Detect which cell encompasses the target text, then output its (x, y) center coordinate. 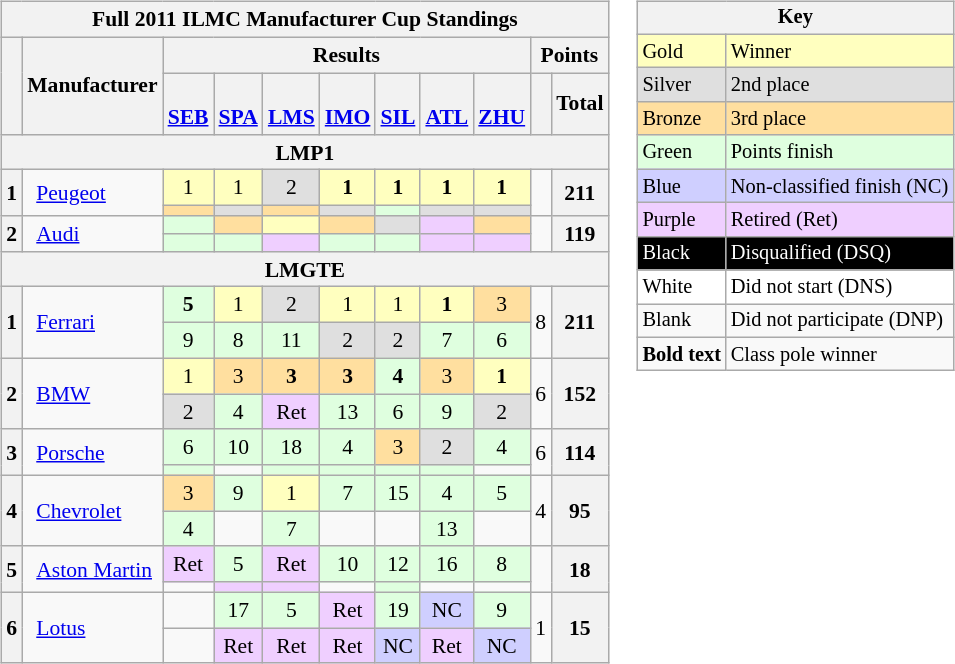
3rd place (840, 119)
Non-classified finish (NC) (840, 186)
Class pole winner (840, 354)
Bold text (682, 354)
Disqualified (DSQ) (840, 253)
Full 2011 ILMC Manufacturer Cup Standings (304, 20)
Black (682, 253)
Retired (Ret) (840, 220)
19 (398, 610)
16 (446, 564)
LMP1 (304, 152)
White (682, 287)
ZHU (502, 104)
Chevrolet (98, 510)
Blue (682, 186)
Silver (682, 85)
Lotus (98, 628)
95 (580, 510)
Purple (682, 220)
Manufacturer (92, 86)
11 (292, 340)
Results (347, 55)
Blank (682, 321)
2nd place (840, 85)
Aston Martin (98, 569)
Ferrari (98, 322)
Peugeot (98, 193)
Gold (682, 51)
SPA (238, 104)
Porsche (98, 452)
152 (580, 394)
SIL (398, 104)
LMGTE (304, 269)
BMW (98, 394)
119 (580, 234)
ATL (446, 104)
SEB (188, 104)
12 (398, 564)
Bronze (682, 119)
114 (580, 452)
Key (796, 18)
Did not participate (DNP) (840, 321)
Total (580, 104)
Green (682, 152)
IMO (348, 104)
Audi (98, 234)
17 (238, 610)
Did not start (DNS) (840, 287)
LMS (292, 104)
Points (569, 55)
Winner (840, 51)
Points finish (840, 152)
